Scan for the cell matching the given text and deliver its [X, Y] coordinate at center. 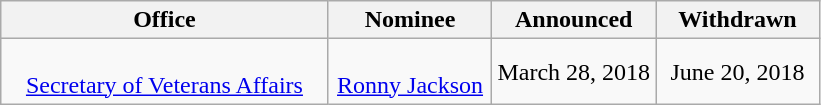
Withdrawn [738, 20]
Announced [574, 20]
March 28, 2018 [574, 72]
Office [164, 20]
Secretary of Veterans Affairs [164, 72]
June 20, 2018 [738, 72]
Nominee [410, 20]
Ronny Jackson [410, 72]
